Find where the given text appears and provide that cell's center as (x, y) coordinate. 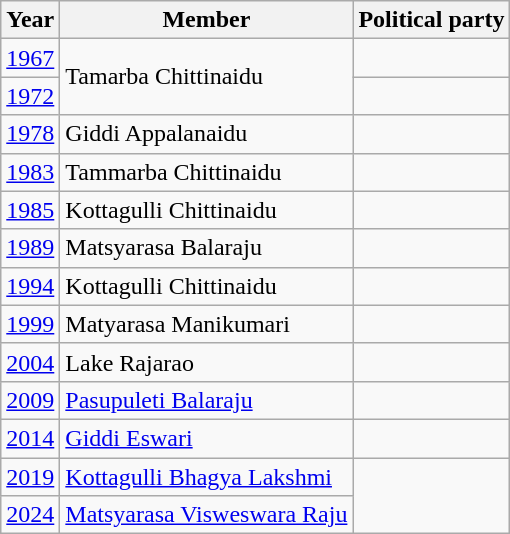
1985 (30, 210)
Tammarba Chittinaidu (206, 172)
2009 (30, 400)
Year (30, 20)
Giddi Appalanaidu (206, 134)
Giddi Eswari (206, 438)
Matyarasa Manikumari (206, 324)
1983 (30, 172)
2019 (30, 477)
Pasupuleti Balaraju (206, 400)
1994 (30, 286)
Matsyarasa Balaraju (206, 248)
2004 (30, 362)
Kottagulli Bhagya Lakshmi (206, 477)
Member (206, 20)
1967 (30, 58)
2024 (30, 515)
2014 (30, 438)
1999 (30, 324)
1978 (30, 134)
1989 (30, 248)
Matsyarasa Visweswara Raju (206, 515)
1972 (30, 96)
Lake Rajarao (206, 362)
Political party (432, 20)
Tamarba Chittinaidu (206, 77)
